Extract the [X, Y] coordinate from the center of the cell holding the provided text.  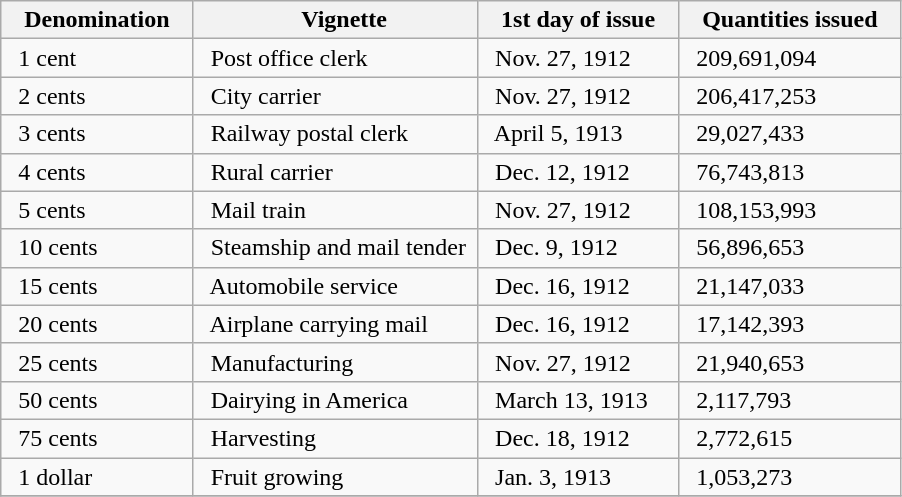
17,142,393 [790, 324]
5 cents [97, 210]
Mail train [335, 210]
3 cents [97, 134]
Post office clerk [335, 58]
City carrier [335, 96]
1st day of issue [578, 20]
75 cents [97, 438]
1 dollar [97, 477]
2,772,615 [790, 438]
56,896,653 [790, 248]
Harvesting [335, 438]
April 5, 1913 [578, 134]
Rural carrier [335, 172]
25 cents [97, 362]
Automobile service [335, 286]
21,147,033 [790, 286]
2,117,793 [790, 400]
Fruit growing [335, 477]
Dec. 9, 1912 [578, 248]
15 cents [97, 286]
209,691,094 [790, 58]
Vignette [335, 20]
76,743,813 [790, 172]
1 cent [97, 58]
50 cents [97, 400]
Jan. 3, 1913 [578, 477]
Railway postal clerk [335, 134]
Quantities issued [790, 20]
1,053,273 [790, 477]
Denomination [97, 20]
Manufacturing [335, 362]
108,153,993 [790, 210]
Steamship and mail tender [335, 248]
Dairying in America [335, 400]
10 cents [97, 248]
Dec. 12, 1912 [578, 172]
29,027,433 [790, 134]
Dec. 18, 1912 [578, 438]
March 13, 1913 [578, 400]
206,417,253 [790, 96]
Airplane carrying mail [335, 324]
20 cents [97, 324]
4 cents [97, 172]
2 cents [97, 96]
21,940,653 [790, 362]
